Extract the (x, y) coordinate from the center of the cell holding the provided text.  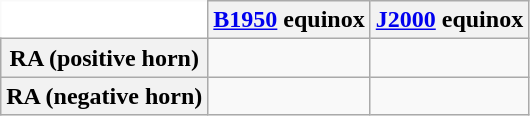
B1950 equinox (289, 20)
RA (negative horn) (104, 96)
J2000 equinox (449, 20)
RA (positive horn) (104, 58)
